Extract the (X, Y) coordinate from the center of the cell holding the provided text.  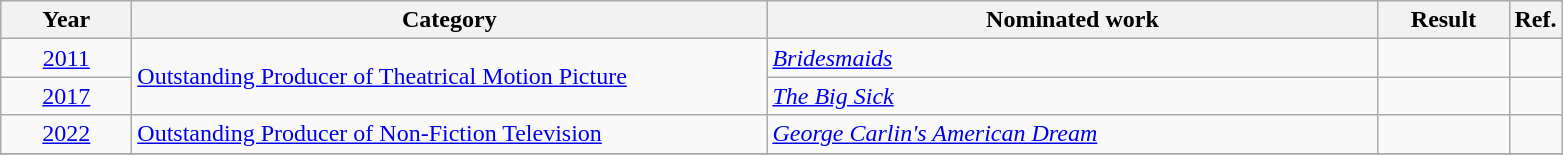
2011 (66, 58)
George Carlin's American Dream (1072, 134)
Result (1444, 20)
Outstanding Producer of Theatrical Motion Picture (450, 77)
Bridesmaids (1072, 58)
Year (66, 20)
Category (450, 20)
2022 (66, 134)
2017 (66, 96)
Outstanding Producer of Non-Fiction Television (450, 134)
Nominated work (1072, 20)
The Big Sick (1072, 96)
Ref. (1536, 20)
